Detect which cell encompasses the target text, then output its (X, Y) center coordinate. 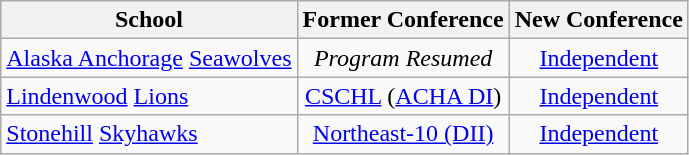
School (149, 20)
Lindenwood Lions (149, 96)
Northeast-10 (DII) (403, 134)
Stonehill Skyhawks (149, 134)
Former Conference (403, 20)
New Conference (598, 20)
Alaska Anchorage Seawolves (149, 58)
CSCHL (ACHA DI) (403, 96)
Program Resumed (403, 58)
